Locate the cell with the specified text and output its [X, Y] center coordinate. 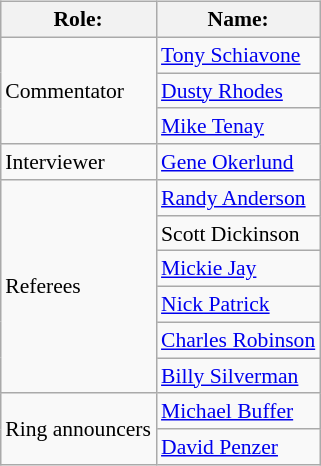
Billy Silverman [238, 376]
Referees [78, 287]
Dusty Rhodes [238, 91]
Nick Patrick [238, 305]
Interviewer [78, 162]
Gene Okerlund [238, 162]
Charles Robinson [238, 340]
Tony Schiavone [238, 55]
Commentator [78, 90]
Name: [238, 20]
Mickie Jay [238, 269]
David Penzer [238, 447]
Scott Dickinson [238, 233]
Role: [78, 20]
Michael Buffer [238, 411]
Mike Tenay [238, 126]
Randy Anderson [238, 198]
Ring announcers [78, 428]
